Return the (x, y) coordinate for the center point of the cell that contains the specified text.  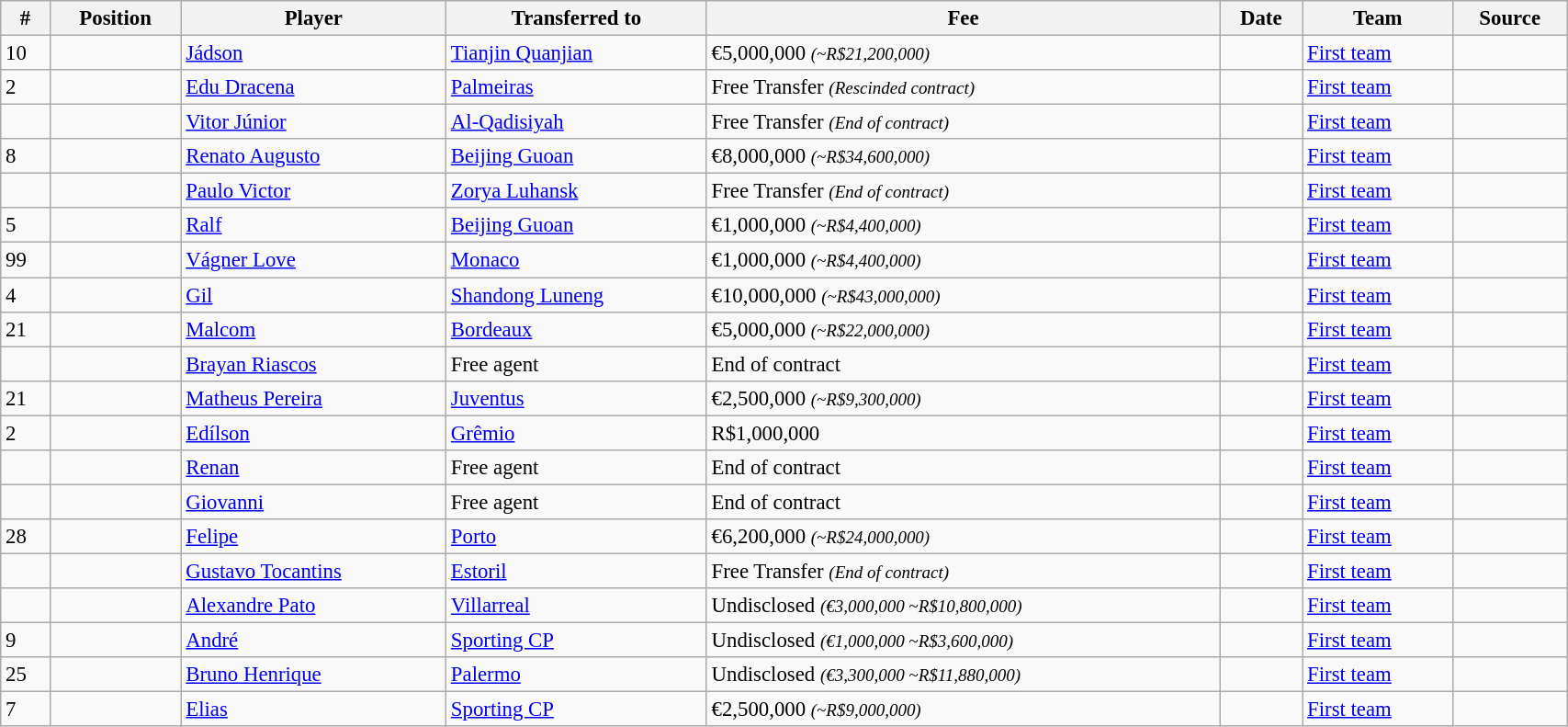
Position (116, 18)
10 (26, 53)
André (314, 641)
Grêmio (577, 433)
Paulo Victor (314, 191)
Vágner Love (314, 260)
9 (26, 641)
Ralf (314, 225)
Player (314, 18)
Undisclosed (€1,000,000 ~R$3,600,000) (963, 641)
8 (26, 156)
Free Transfer (Rescinded contract) (963, 87)
Bruno Henrique (314, 675)
Zorya Luhansk (577, 191)
€2,500,000 (~R$9,300,000) (963, 398)
Undisclosed (€3,300,000 ~R$11,880,000) (963, 675)
€10,000,000 (~R$43,000,000) (963, 295)
Renato Augusto (314, 156)
25 (26, 675)
€2,500,000 (~R$9,000,000) (963, 710)
7 (26, 710)
Elias (314, 710)
Renan (314, 468)
Brayan Riascos (314, 364)
Jádson (314, 53)
€5,000,000 (~R$22,000,000) (963, 329)
Edílson (314, 433)
Source (1510, 18)
Palmeiras (577, 87)
Fee (963, 18)
Gil (314, 295)
Vitor Júnior (314, 122)
4 (26, 295)
Date (1261, 18)
Giovanni (314, 502)
Tianjin Quanjian (577, 53)
Edu Dracena (314, 87)
Malcom (314, 329)
Al-Qadisiyah (577, 122)
Palermo (577, 675)
28 (26, 537)
Matheus Pereira (314, 398)
Shandong Luneng (577, 295)
Felipe (314, 537)
# (26, 18)
€8,000,000 (~R$34,600,000) (963, 156)
Villarreal (577, 606)
Porto (577, 537)
5 (26, 225)
€6,200,000 (~R$24,000,000) (963, 537)
Monaco (577, 260)
€5,000,000 (~R$21,200,000) (963, 53)
Alexandre Pato (314, 606)
R$1,000,000 (963, 433)
Transferred to (577, 18)
Gustavo Tocantins (314, 571)
Juventus (577, 398)
Undisclosed (€3,000,000 ~R$10,800,000) (963, 606)
Bordeaux (577, 329)
Estoril (577, 571)
Team (1378, 18)
99 (26, 260)
